Return (X, Y) of the center of cell containing provided text 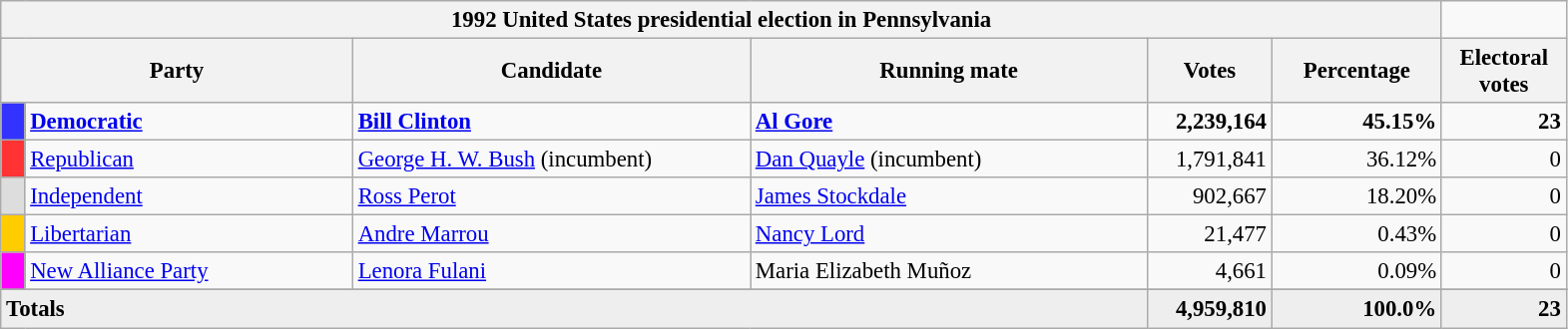
Dan Quayle (incumbent) (949, 160)
Libertarian (189, 234)
1992 United States presidential election in Pennsylvania (722, 20)
4,959,810 (1210, 309)
18.20% (1356, 196)
0.43% (1356, 234)
New Alliance Party (189, 272)
Ross Perot (551, 196)
Totals (575, 309)
Percentage (1356, 72)
Independent (189, 196)
36.12% (1356, 160)
4,661 (1210, 272)
100.0% (1356, 309)
Democratic (189, 122)
1,791,841 (1210, 160)
2,239,164 (1210, 122)
21,477 (1210, 234)
Lenora Fulani (551, 272)
45.15% (1356, 122)
Republican (189, 160)
Andre Marrou (551, 234)
Nancy Lord (949, 234)
Votes (1210, 72)
0.09% (1356, 272)
Al Gore (949, 122)
Bill Clinton (551, 122)
Maria Elizabeth Muñoz (949, 272)
Electoral votes (1503, 72)
Candidate (551, 72)
Party (178, 72)
Running mate (949, 72)
902,667 (1210, 196)
George H. W. Bush (incumbent) (551, 160)
James Stockdale (949, 196)
